Search for the cell housing the specified text and yield its (X, Y) center coordinate. 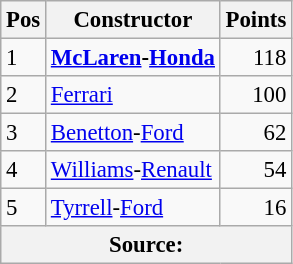
McLaren-Honda (134, 58)
16 (256, 208)
Points (256, 20)
118 (256, 58)
Ferrari (134, 95)
4 (24, 170)
Source: (146, 245)
Tyrrell-Ford (134, 208)
Constructor (134, 20)
1 (24, 58)
Pos (24, 20)
54 (256, 170)
Williams-Renault (134, 170)
3 (24, 133)
Benetton-Ford (134, 133)
62 (256, 133)
100 (256, 95)
2 (24, 95)
5 (24, 208)
